Provide the (X, Y) coordinate of the cell's center where the given text is located.  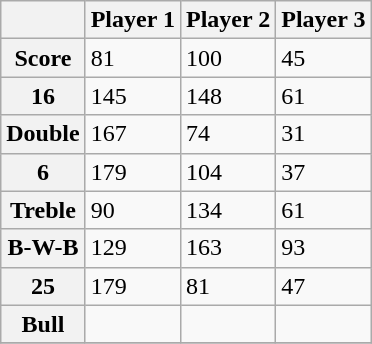
167 (132, 134)
45 (324, 58)
16 (43, 96)
163 (228, 248)
74 (228, 134)
Player 1 (132, 20)
134 (228, 210)
Player 2 (228, 20)
Double (43, 134)
Score (43, 58)
93 (324, 248)
31 (324, 134)
148 (228, 96)
B-W-B (43, 248)
25 (43, 286)
6 (43, 172)
47 (324, 286)
90 (132, 210)
Bull (43, 324)
Player 3 (324, 20)
37 (324, 172)
129 (132, 248)
104 (228, 172)
100 (228, 58)
Treble (43, 210)
145 (132, 96)
